Return (X, Y) of the center of cell containing provided text 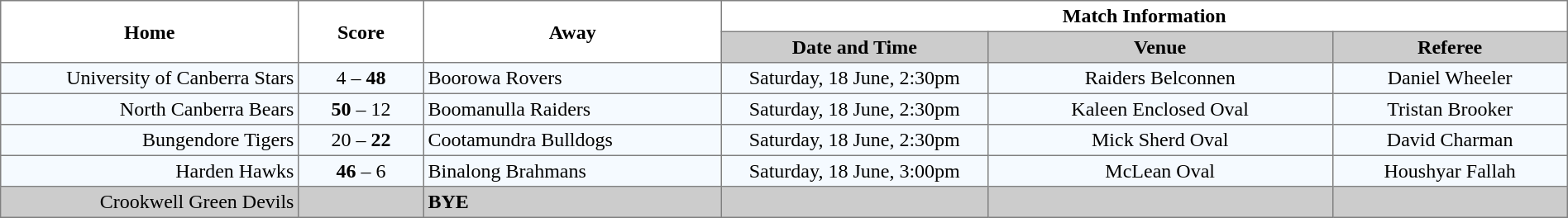
46 – 6 (361, 171)
20 – 22 (361, 140)
Home (150, 31)
Binalong Brahmans (572, 171)
North Canberra Bears (150, 109)
Daniel Wheeler (1450, 78)
Score (361, 31)
Cootamundra Bulldogs (572, 140)
McLean Oval (1159, 171)
Boorowa Rovers (572, 78)
Kaleen Enclosed Oval (1159, 109)
Crookwell Green Devils (150, 202)
University of Canberra Stars (150, 78)
Venue (1159, 47)
Bungendore Tigers (150, 140)
Raiders Belconnen (1159, 78)
BYE (572, 202)
Houshyar Fallah (1450, 171)
Date and Time (854, 47)
Match Information (1145, 17)
Boomanulla Raiders (572, 109)
Harden Hawks (150, 171)
4 – 48 (361, 78)
Referee (1450, 47)
Mick Sherd Oval (1159, 140)
Saturday, 18 June, 3:00pm (854, 171)
50 – 12 (361, 109)
Away (572, 31)
Tristan Brooker (1450, 109)
David Charman (1450, 140)
